Detect which cell encompasses the target text, then output its [X, Y] center coordinate. 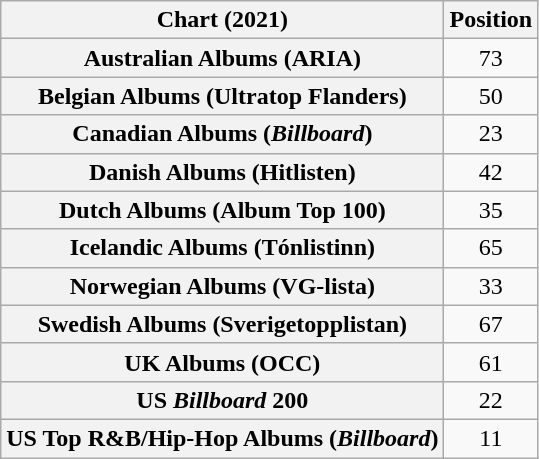
42 [491, 172]
US Billboard 200 [222, 400]
33 [491, 286]
67 [491, 324]
Belgian Albums (Ultratop Flanders) [222, 96]
Icelandic Albums (Tónlistinn) [222, 248]
50 [491, 96]
35 [491, 210]
Position [491, 20]
Swedish Albums (Sverigetopplistan) [222, 324]
23 [491, 134]
UK Albums (OCC) [222, 362]
11 [491, 438]
61 [491, 362]
22 [491, 400]
US Top R&B/Hip-Hop Albums (Billboard) [222, 438]
Danish Albums (Hitlisten) [222, 172]
Norwegian Albums (VG-lista) [222, 286]
Chart (2021) [222, 20]
73 [491, 58]
Dutch Albums (Album Top 100) [222, 210]
Australian Albums (ARIA) [222, 58]
Canadian Albums (Billboard) [222, 134]
65 [491, 248]
